Search for the cell housing the specified text and yield its [X, Y] center coordinate. 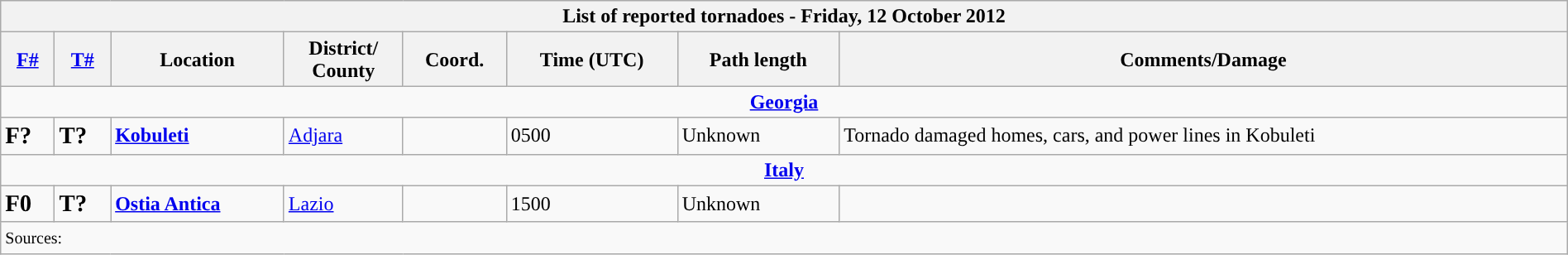
0500 [592, 136]
F0 [28, 204]
Location [198, 60]
Kobuleti [198, 136]
T# [83, 60]
Coord. [455, 60]
F? [28, 136]
F# [28, 60]
Path length [758, 60]
1500 [592, 204]
Tornado damaged homes, cars, and power lines in Kobuleti [1204, 136]
List of reported tornadoes - Friday, 12 October 2012 [784, 17]
Lazio [343, 204]
Comments/Damage [1204, 60]
Italy [784, 170]
Ostia Antica [198, 204]
Sources: [784, 238]
District/County [343, 60]
Time (UTC) [592, 60]
Georgia [784, 102]
Adjara [343, 136]
